Identify which cell holds the provided text, then report its [X, Y] central coordinate. 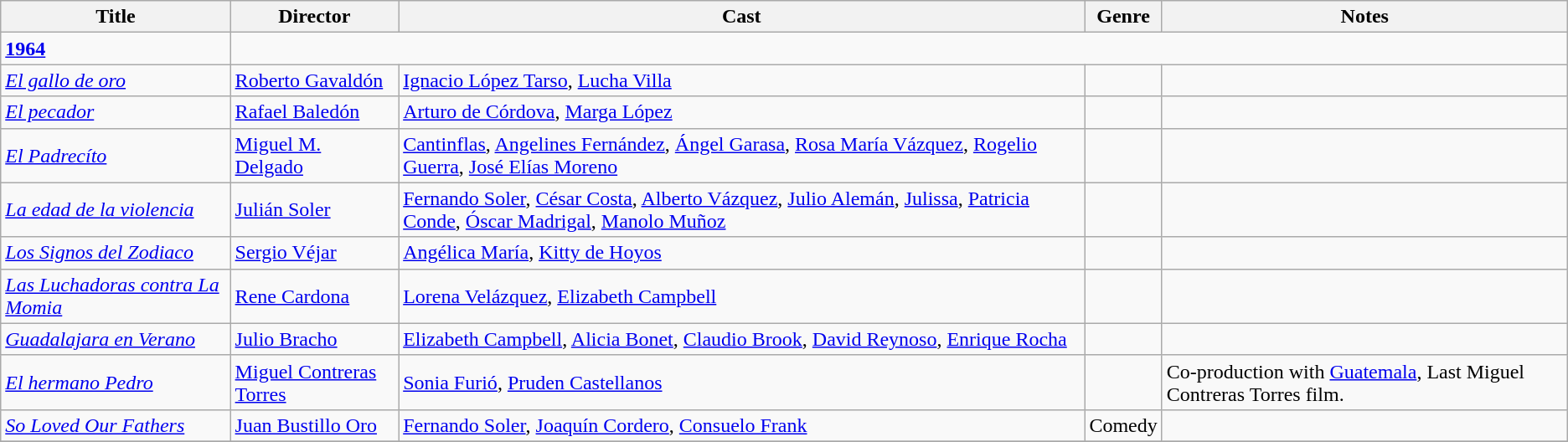
So Loved Our Fathers [116, 425]
Fernando Soler, César Costa, Alberto Vázquez, Julio Alemán, Julissa, Patricia Conde, Óscar Madrigal, Manolo Muñoz [742, 209]
Miguel M. Delgado [315, 156]
Notes [1364, 17]
Director [315, 17]
Las Luchadoras contra La Momia [116, 296]
Guadalajara en Verano [116, 339]
Arturo de Córdova, Marga López [742, 112]
Co-production with Guatemala, Last Miguel Contreras Torres film. [1364, 382]
La edad de la violencia [116, 209]
Miguel Contreras Torres [315, 382]
El Padrecíto [116, 156]
Lorena Velázquez, Elizabeth Campbell [742, 296]
Juan Bustillo Oro [315, 425]
El pecador [116, 112]
Cantinflas, Angelines Fernández, Ángel Garasa, Rosa María Vázquez, Rogelio Guerra, José Elías Moreno [742, 156]
Rafael Baledón [315, 112]
Rene Cardona [315, 296]
Los Signos del Zodiaco [116, 253]
Roberto Gavaldón [315, 80]
Sonia Furió, Pruden Castellanos [742, 382]
Fernando Soler, Joaquín Cordero, Consuelo Frank [742, 425]
El hermano Pedro [116, 382]
1964 [116, 49]
El gallo de oro [116, 80]
Cast [742, 17]
Julián Soler [315, 209]
Julio Bracho [315, 339]
Title [116, 17]
Ignacio López Tarso, Lucha Villa [742, 80]
Comedy [1123, 425]
Genre [1123, 17]
Sergio Véjar [315, 253]
Elizabeth Campbell, Alicia Bonet, Claudio Brook, David Reynoso, Enrique Rocha [742, 339]
Angélica María, Kitty de Hoyos [742, 253]
